Return the [x, y] coordinate for the center point of the cell that contains the specified text.  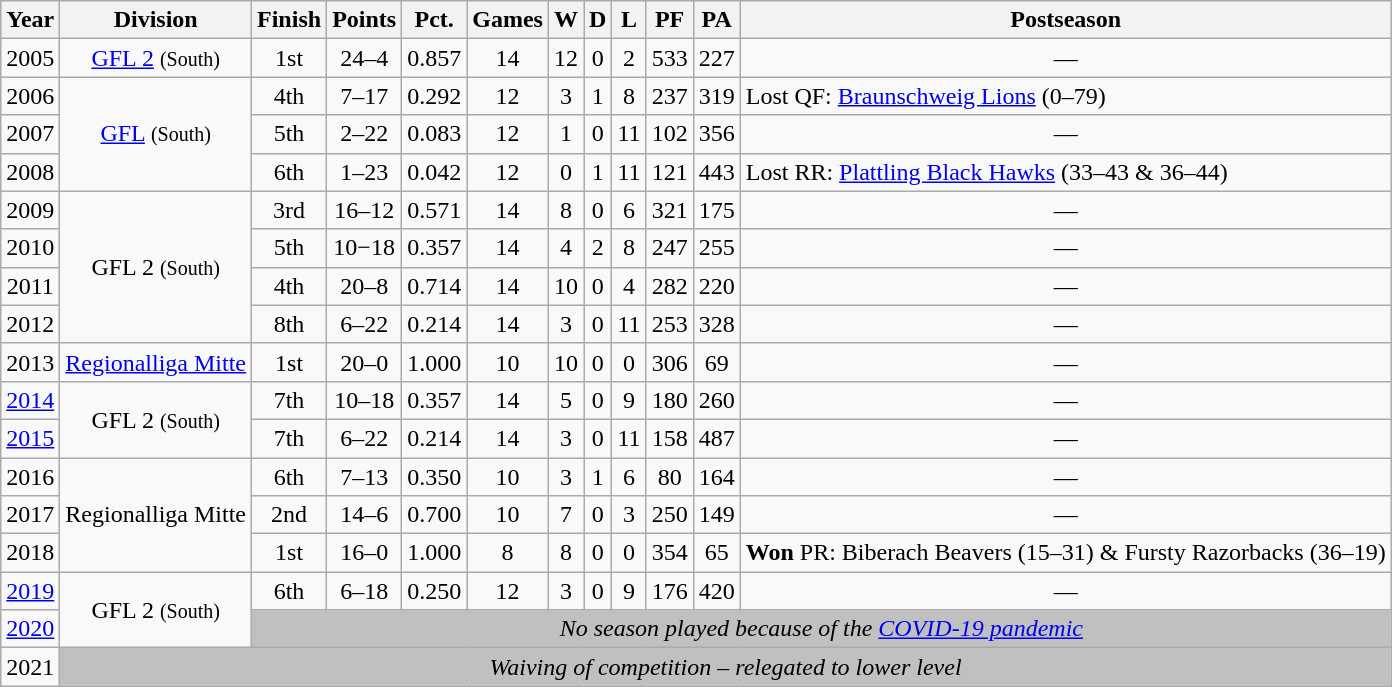
175 [716, 210]
Division [156, 20]
16–12 [364, 210]
2017 [30, 515]
5 [566, 400]
0.700 [434, 515]
0.250 [434, 591]
0.083 [434, 134]
356 [716, 134]
253 [670, 324]
306 [670, 362]
80 [670, 477]
0.857 [434, 58]
D [598, 20]
102 [670, 134]
164 [716, 477]
227 [716, 58]
328 [716, 324]
W [566, 20]
176 [670, 591]
Points [364, 20]
2008 [30, 172]
Postseason [1066, 20]
Year [30, 20]
0.350 [434, 477]
16–0 [364, 553]
14–6 [364, 515]
237 [670, 96]
2016 [30, 477]
PF [670, 20]
2018 [30, 553]
2021 [30, 667]
2014 [30, 400]
2015 [30, 438]
255 [716, 248]
Won PR: Biberach Beavers (15–31) & Fursty Razorbacks (36–19) [1066, 553]
20–0 [364, 362]
7–13 [364, 477]
2011 [30, 286]
250 [670, 515]
7–17 [364, 96]
Lost QF: Braunschweig Lions (0–79) [1066, 96]
260 [716, 400]
No season played because of the COVID-19 pandemic [822, 629]
PA [716, 20]
GFL (South) [156, 134]
2nd [290, 515]
180 [670, 400]
2007 [30, 134]
3rd [290, 210]
Waiving of competition – relegated to lower level [726, 667]
0.292 [434, 96]
158 [670, 438]
Lost RR: Plattling Black Hawks (33–43 & 36–44) [1066, 172]
Pct. [434, 20]
8th [290, 324]
2009 [30, 210]
2019 [30, 591]
487 [716, 438]
L [629, 20]
6–18 [364, 591]
1–23 [364, 172]
2005 [30, 58]
69 [716, 362]
220 [716, 286]
443 [716, 172]
24–4 [364, 58]
2–22 [364, 134]
10−18 [364, 248]
2012 [30, 324]
247 [670, 248]
420 [716, 591]
20–8 [364, 286]
319 [716, 96]
65 [716, 553]
282 [670, 286]
2006 [30, 96]
0.714 [434, 286]
7 [566, 515]
2013 [30, 362]
10–18 [364, 400]
121 [670, 172]
2020 [30, 629]
533 [670, 58]
Games [508, 20]
321 [670, 210]
354 [670, 553]
Finish [290, 20]
0.571 [434, 210]
149 [716, 515]
0.042 [434, 172]
2010 [30, 248]
